Search for the cell housing the specified text and yield its (x, y) center coordinate. 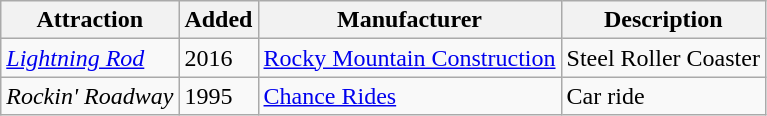
Manufacturer (410, 20)
Steel Roller Coaster (663, 58)
Attraction (90, 20)
Description (663, 20)
Rockin' Roadway (90, 96)
Car ride (663, 96)
2016 (218, 58)
Added (218, 20)
Chance Rides (410, 96)
1995 (218, 96)
Lightning Rod (90, 58)
Rocky Mountain Construction (410, 58)
